Return [X, Y] of the center of cell containing provided text 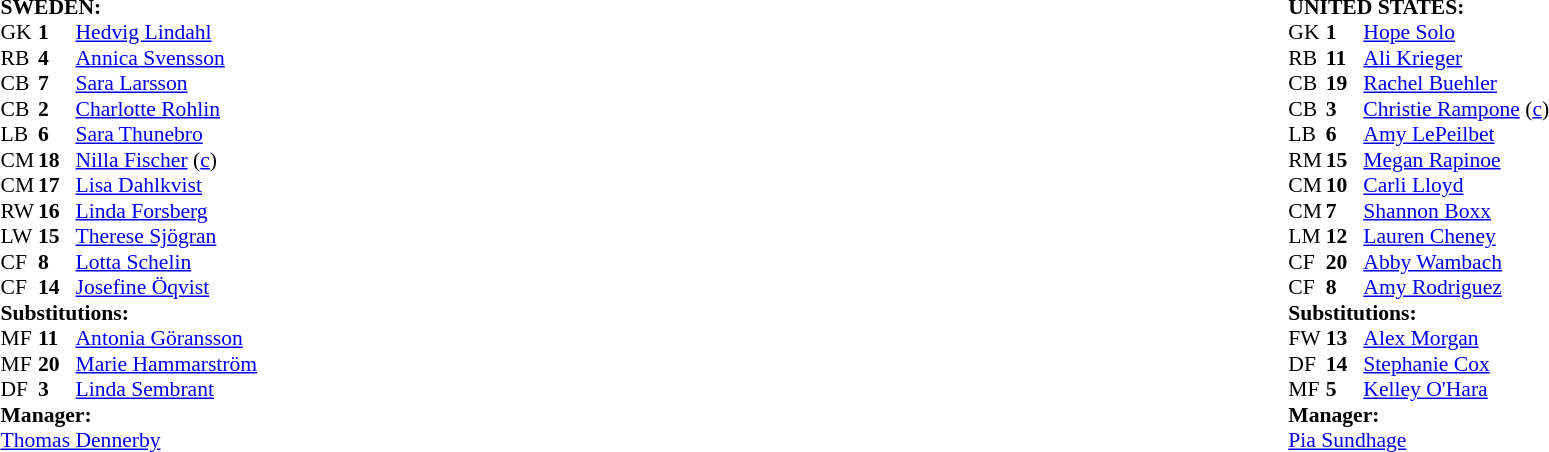
Therese Sjögran [167, 237]
13 [1345, 339]
RM [1307, 160]
10 [1345, 185]
Carli Lloyd [1456, 185]
Kelley O'Hara [1456, 389]
Christie Rampone (c) [1456, 109]
Ali Krieger [1456, 58]
FW [1307, 339]
LW [19, 237]
2 [57, 109]
Antonia Göransson [167, 339]
5 [1345, 389]
4 [57, 58]
Linda Sembrant [167, 389]
Lisa Dahlkvist [167, 185]
16 [57, 211]
Josefine Öqvist [167, 287]
Sara Larsson [167, 83]
19 [1345, 83]
Annica Svensson [167, 58]
Lauren Cheney [1456, 237]
Shannon Boxx [1456, 211]
Lotta Schelin [167, 262]
Charlotte Rohlin [167, 109]
12 [1345, 237]
RW [19, 211]
Stephanie Cox [1456, 364]
18 [57, 160]
Linda Forsberg [167, 211]
Megan Rapinoe [1456, 160]
LM [1307, 237]
Amy Rodriguez [1456, 287]
17 [57, 185]
Hedvig Lindahl [167, 33]
Hope Solo [1456, 33]
Amy LePeilbet [1456, 135]
Nilla Fischer (c) [167, 160]
Marie Hammarström [167, 364]
Abby Wambach [1456, 262]
Sara Thunebro [167, 135]
Alex Morgan [1456, 339]
Rachel Buehler [1456, 83]
